Pinpoint the cell where the given text exists, returning its (X, Y) midpoint coordinate. 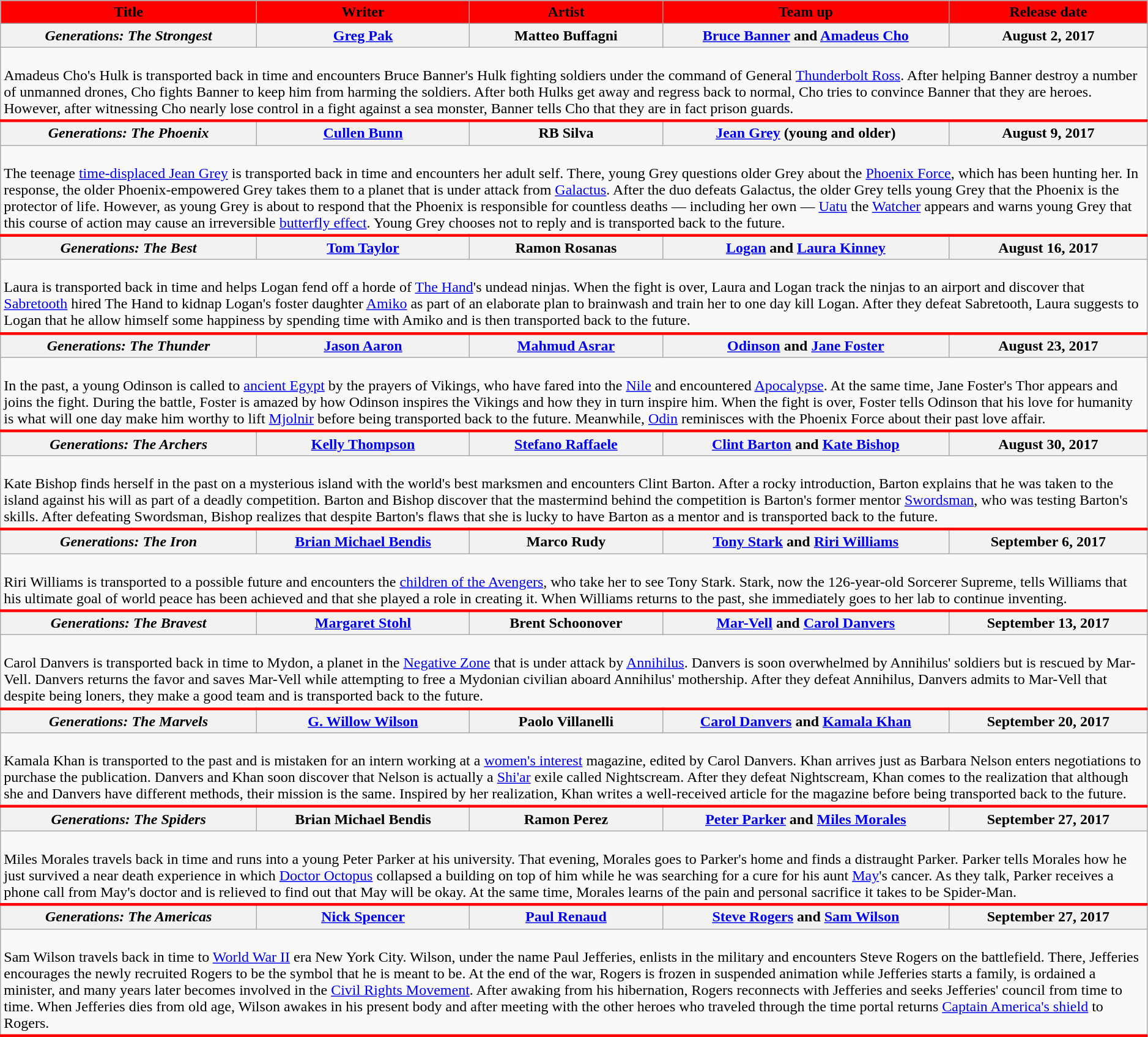
Stefano Raffaele (566, 444)
Generations: The Spiders (128, 819)
Jason Aaron (363, 346)
Logan and Laura Kinney (805, 248)
Generations: The Thunder (128, 346)
Generations: The Marvels (128, 721)
Odinson and Jane Foster (805, 346)
Mahmud Asrar (566, 346)
Mar-Vell and Carol Danvers (805, 623)
Generations: The Archers (128, 444)
September 20, 2017 (1048, 721)
Title (128, 12)
Jean Grey (young and older) (805, 133)
Greg Pak (363, 35)
Team up (805, 12)
Ramon Perez (566, 819)
Kelly Thompson (363, 444)
Generations: The Iron (128, 541)
Bruce Banner and Amadeus Cho (805, 35)
Paolo Villanelli (566, 721)
Clint Barton and Kate Bishop (805, 444)
Generations: The Bravest (128, 623)
Nick Spencer (363, 916)
Writer (363, 12)
Carol Danvers and Kamala Khan (805, 721)
Steve Rogers and Sam Wilson (805, 916)
August 9, 2017 (1048, 133)
Matteo Buffagni (566, 35)
G. Willow Wilson (363, 721)
Cullen Bunn (363, 133)
Artist (566, 12)
Generations: The Phoenix (128, 133)
Margaret Stohl (363, 623)
September 6, 2017 (1048, 541)
RB Silva (566, 133)
Tony Stark and Riri Williams (805, 541)
Tom Taylor (363, 248)
Generations: The Strongest (128, 35)
Generations: The Best (128, 248)
August 2, 2017 (1048, 35)
August 30, 2017 (1048, 444)
Generations: The Americas (128, 916)
Paul Renaud (566, 916)
August 23, 2017 (1048, 346)
Release date (1048, 12)
August 16, 2017 (1048, 248)
Brent Schoonover (566, 623)
September 13, 2017 (1048, 623)
Marco Rudy (566, 541)
Peter Parker and Miles Morales (805, 819)
Ramon Rosanas (566, 248)
